Extract the (X, Y) coordinate from the center of the cell holding the provided text.  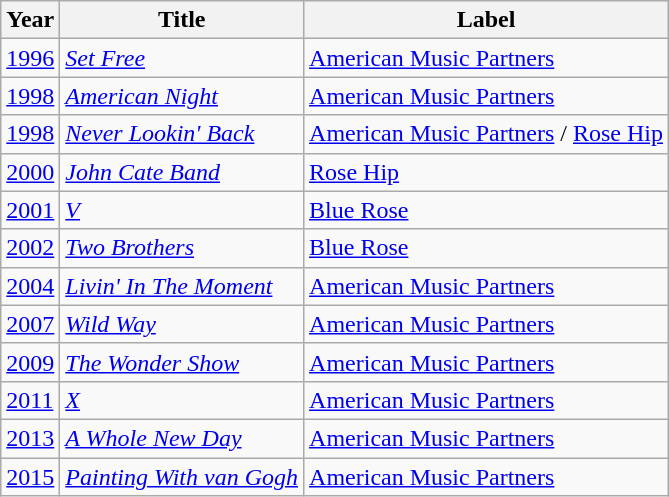
Year (30, 20)
2015 (30, 477)
Title (182, 20)
American Night (182, 96)
Set Free (182, 58)
2000 (30, 172)
2007 (30, 324)
Label (486, 20)
Livin' In The Moment (182, 286)
2004 (30, 286)
2011 (30, 400)
2002 (30, 248)
American Music Partners / Rose Hip (486, 134)
X (182, 400)
John Cate Band (182, 172)
A Whole New Day (182, 438)
Wild Way (182, 324)
V (182, 210)
Painting With van Gogh (182, 477)
2001 (30, 210)
2013 (30, 438)
Never Lookin' Back (182, 134)
2009 (30, 362)
Rose Hip (486, 172)
Two Brothers (182, 248)
The Wonder Show (182, 362)
1996 (30, 58)
